Search for the cell housing the specified text and yield its [X, Y] center coordinate. 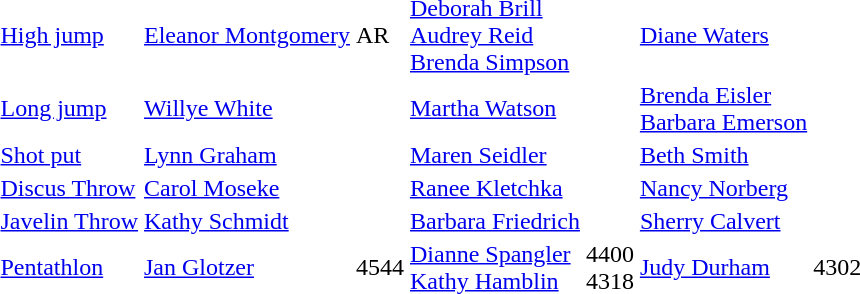
Martha Watson [494, 108]
Beth Smith [723, 155]
Ranee Kletchka [494, 188]
Kathy Schmidt [248, 221]
Nancy Norberg [723, 188]
Sherry Calvert [723, 221]
Barbara Friedrich [494, 221]
Lynn Graham [248, 155]
Brenda Eisler Barbara Emerson [723, 108]
Maren Seidler [494, 155]
Willye White [248, 108]
Carol Moseke [248, 188]
